Extract the [X, Y] coordinate from the center of the cell holding the provided text.  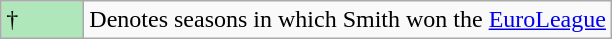
† [42, 20]
Denotes seasons in which Smith won the EuroLeague [348, 20]
